Capture the cell that displays the provided text and extract its (x, y) central coordinate. 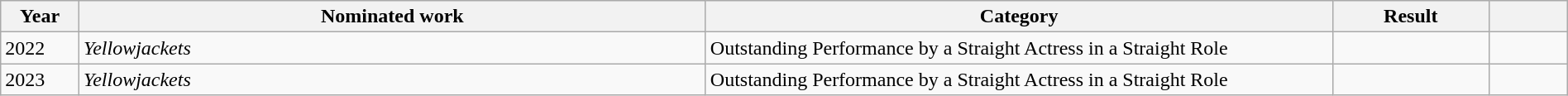
2022 (40, 48)
Nominated work (392, 17)
2023 (40, 79)
Result (1411, 17)
Year (40, 17)
Category (1019, 17)
